Scan for the cell matching the given text and deliver its [x, y] coordinate at center. 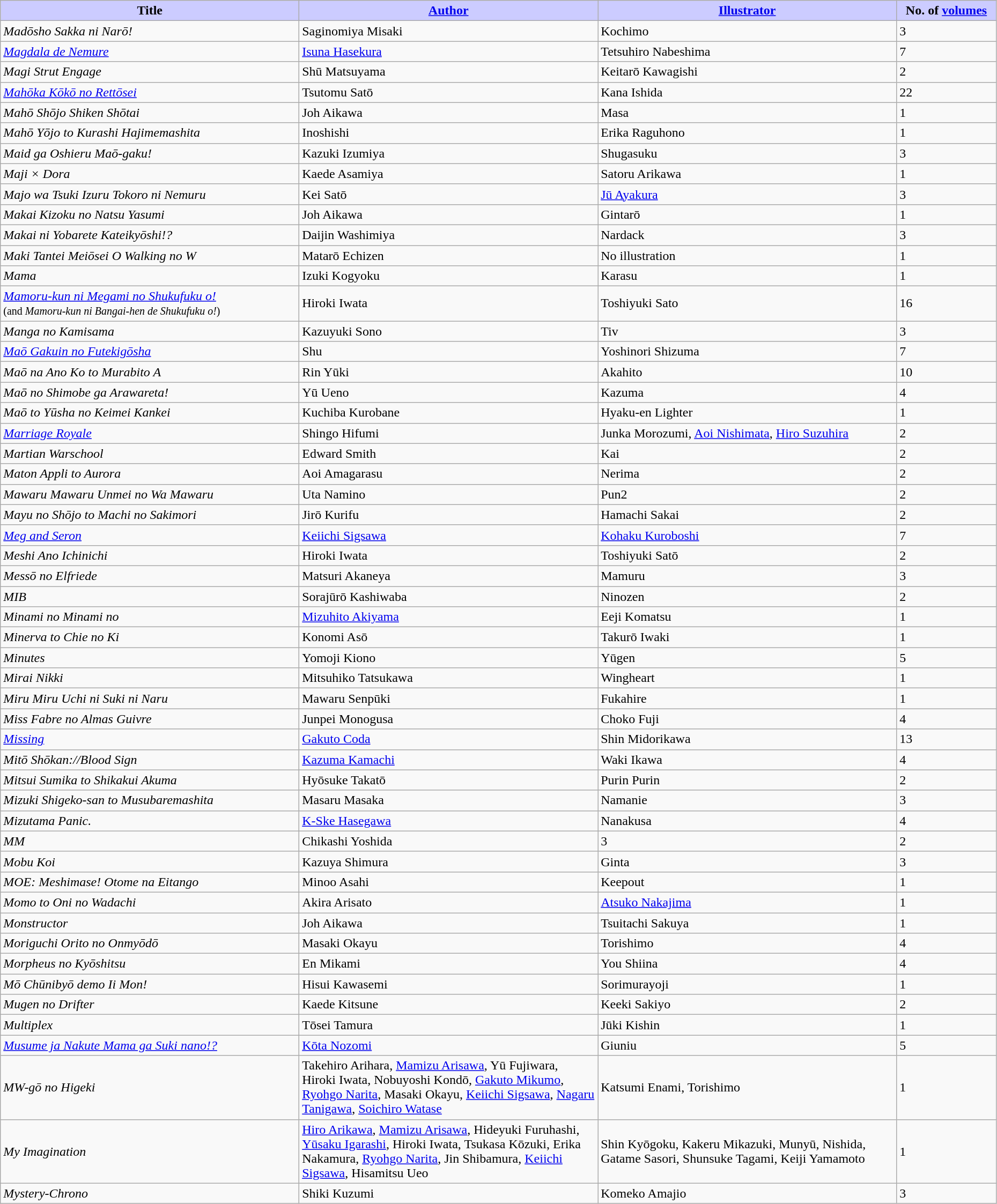
Kochimo [748, 31]
Keiichi Sigsawa [448, 535]
Tōsei Tamura [448, 1025]
Izuki Kogyoku [448, 276]
Shingo Hifumi [448, 433]
Hyaku-en Lighter [748, 413]
Minutes [150, 658]
13 [947, 739]
Manga no Kamisama [150, 331]
Junpei Monogusa [448, 719]
Akahito [748, 372]
Tsutomu Satō [448, 92]
Matsuri Akaneya [448, 576]
MM [150, 841]
Musume ja Nakute Mama ga Suki nano!? [150, 1045]
Mitō Shōkan://Blood Sign [150, 760]
Purin Purin [748, 780]
Masa [748, 113]
Maō to Yūsha no Keimei Kankei [150, 413]
Mahōka Kōkō no Rettōsei [150, 92]
Maō no Shimobe ga Arawareta! [150, 392]
Illustrator [748, 11]
Shin Kyōgoku, Kakeru Mikazuki, Munyū, Nishida, Gatame Sasori, Shunsuke Tagami, Keiji Yamamoto [748, 1151]
Pun2 [748, 494]
Magi Strut Engage [150, 72]
Namanie [748, 800]
Junka Morozumi, Aoi Nishimata, Hiro Suzuhira [748, 433]
Isuna Hasekura [448, 51]
Mizuki Shigeko-san to Musubaremashita [150, 800]
Mahō Shōjo Shiken Shōtai [150, 113]
Sorajūrō Kashiwaba [448, 597]
Tsuitachi Sakuya [748, 923]
Miss Fabre no Almas Guivre [150, 719]
Maki Tantei Meiōsei O Walking no W [150, 256]
Tiv [748, 331]
Takurō Iwaki [748, 637]
Mystery-Chrono [150, 1193]
Mayu no Shōjo to Machi no Sakimori [150, 515]
Shugasuku [748, 153]
You Shiina [748, 964]
Mugen no Drifter [150, 1005]
Tetsuhiro Nabeshima [748, 51]
Marriage Royale [150, 433]
Satoru Arikawa [748, 174]
Yūgen [748, 658]
Shu [448, 352]
Toshiyuki Sato [748, 303]
Meshi Ano Ichinichi [150, 555]
Edward Smith [448, 454]
Mitsui Sumika to Shikakui Akuma [150, 780]
Monstructor [150, 923]
Kazuyuki Sono [448, 331]
Matarō Echizen [448, 256]
Kohaku Kuroboshi [748, 535]
Karasu [748, 276]
Saginomiya Misaki [448, 31]
Messō no Elfriede [150, 576]
Wingheart [748, 678]
Shiki Kuzumi [448, 1193]
Kazuma Kamachi [448, 760]
Title [150, 11]
Mawaru Mawaru Unmei no Wa Mawaru [150, 494]
Majo wa Tsuki Izuru Tokoro ni Nemuru [150, 194]
Kai [748, 454]
Daijin Washimiya [448, 235]
Maō Gakuin no Futekigōsha [150, 352]
Yomoji Kiono [448, 658]
Torishimo [748, 943]
Martian Warschool [150, 454]
Gintarō [748, 214]
Masaki Okayu [448, 943]
Hisui Kawasemi [448, 984]
Kei Satō [448, 194]
Chikashi Yoshida [448, 841]
Momo to Oni no Wadachi [150, 902]
Shin Midorikawa [748, 739]
Kazuma [748, 392]
Mawaru Senpūki [448, 698]
Makai Kizoku no Natsu Yasumi [150, 214]
Yoshinori Shizuma [748, 352]
Eeji Komatsu [748, 617]
Mama [150, 276]
Kaede Asamiya [448, 174]
No illustration [748, 256]
Miru Miru Uchi ni Suki ni Naru [150, 698]
Mizuhito Akiyama [448, 617]
Maton Appli to Aurora [150, 474]
Author [448, 11]
MOE: Meshimase! Otome na Eitango [150, 882]
Mobu Koi [150, 861]
Mirai Nikki [150, 678]
Minerva to Chie no Ki [150, 637]
Shū Matsuyama [448, 72]
Giuniu [748, 1045]
Magdala de Nemure [150, 51]
Keeki Sakiyo [748, 1005]
Nanakusa [748, 821]
Makai ni Yobarete Kateikyōshi!? [150, 235]
Ninozen [748, 597]
Hyōsuke Takatō [448, 780]
Kana Ishida [748, 92]
Maji × Dora [150, 174]
Kazuki Izumiya [448, 153]
Mō Chūnibyō demo Ii Mon! [150, 984]
My Imagination [150, 1151]
Gakuto Coda [448, 739]
Mahō Yōjo to Kurashi Hajimemashita [150, 133]
Mamuru [748, 576]
Inoshishi [448, 133]
Fukahire [748, 698]
Multiplex [150, 1025]
Masaru Masaka [448, 800]
Maid ga Oshieru Maō-gaku! [150, 153]
Missing [150, 739]
MIB [150, 597]
No. of volumes [947, 11]
Mitsuhiko Tatsukawa [448, 678]
22 [947, 92]
Nerima [748, 474]
Maō na Ano Ko to Murabito A [150, 372]
Madōsho Sakka ni Narō! [150, 31]
Rin Yūki [448, 372]
Yū Ueno [448, 392]
Kōta Nozomi [448, 1045]
MW-gō no Higeki [150, 1087]
Waki Ikawa [748, 760]
Kazuya Shimura [448, 861]
Keepout [748, 882]
En Mikami [448, 964]
Moriguchi Orito no Onmyōdō [150, 943]
Katsumi Enami, Torishimo [748, 1087]
Ginta [748, 861]
Toshiyuki Satō [748, 555]
Keitarō Kawagishi [748, 72]
Minami no Minami no [150, 617]
Jū Ayakura [748, 194]
Kuchiba Kurobane [448, 413]
Komeko Amajio [748, 1193]
Meg and Seron [150, 535]
Jirō Kurifu [448, 515]
Mamoru-kun ni Megami no Shukufuku o!(and Mamoru-kun ni Bangai-hen de Shukufuku o!) [150, 303]
Mizutama Panic. [150, 821]
K-Ske Hasegawa [448, 821]
Aoi Amagarasu [448, 474]
Akira Arisato [448, 902]
Erika Raguhono [748, 133]
16 [947, 303]
10 [947, 372]
Choko Fuji [748, 719]
Morpheus no Kyōshitsu [150, 964]
Sorimurayoji [748, 984]
Kaede Kitsune [448, 1005]
Atsuko Nakajima [748, 902]
Jūki Kishin [748, 1025]
Konomi Asō [448, 637]
Uta Namino [448, 494]
Hamachi Sakai [748, 515]
Minoo Asahi [448, 882]
Nardack [748, 235]
